Provide the [x, y] coordinate of the cell's center where the given text is located.  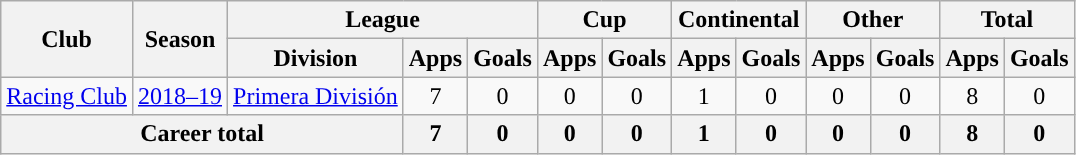
Racing Club [67, 96]
Total [1007, 20]
Club [67, 39]
Division [316, 58]
2018–19 [180, 96]
Season [180, 39]
Continental [739, 20]
Cup [604, 20]
Primera División [316, 96]
Career total [202, 134]
League [383, 20]
Other [873, 20]
